Locate the cell with the specified text and output its (x, y) center coordinate. 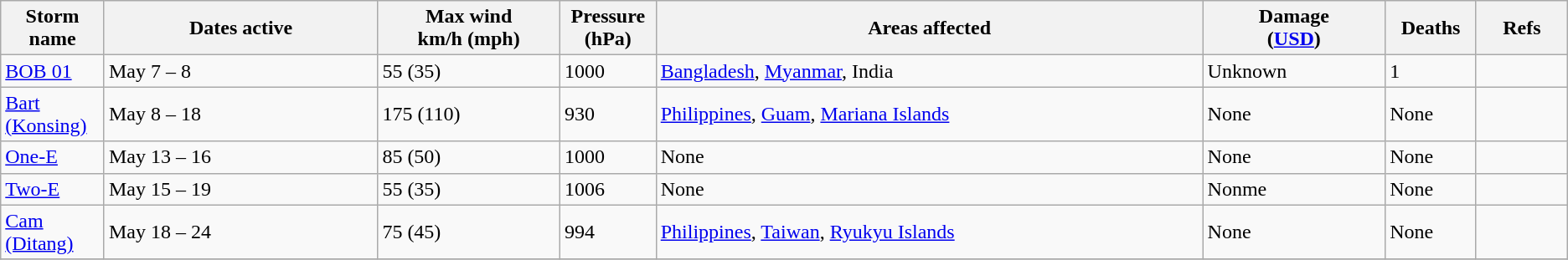
Damage(USD) (1294, 28)
Philippines, Guam, Mariana Islands (930, 114)
Two-E (53, 189)
Storm name (53, 28)
Philippines, Taiwan, Ryukyu Islands (930, 232)
85 (50) (469, 157)
May 13 – 16 (240, 157)
1 (1431, 71)
May 18 – 24 (240, 232)
Deaths (1431, 28)
Refs (1521, 28)
Nonme (1294, 189)
994 (608, 232)
May 8 – 18 (240, 114)
One-E (53, 157)
Bangladesh, Myanmar, India (930, 71)
BOB 01 (53, 71)
75 (45) (469, 232)
175 (110) (469, 114)
930 (608, 114)
Cam (Ditang) (53, 232)
Pressure(hPa) (608, 28)
1006 (608, 189)
Unknown (1294, 71)
Dates active (240, 28)
Areas affected (930, 28)
Bart (Konsing) (53, 114)
May 15 – 19 (240, 189)
May 7 – 8 (240, 71)
Max windkm/h (mph) (469, 28)
